Detect which cell encompasses the target text, then output its [x, y] center coordinate. 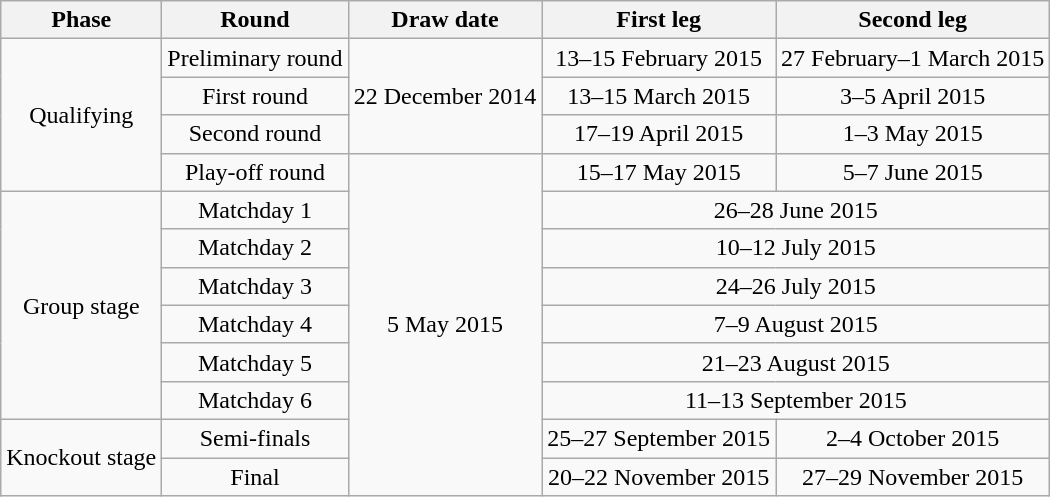
25–27 September 2015 [659, 438]
First leg [659, 20]
7–9 August 2015 [796, 324]
22 December 2014 [445, 96]
Preliminary round [255, 58]
Play-off round [255, 172]
Round [255, 20]
First round [255, 96]
Qualifying [82, 115]
27–29 November 2015 [913, 477]
11–13 September 2015 [796, 400]
13–15 March 2015 [659, 96]
Knockout stage [82, 457]
10–12 July 2015 [796, 248]
20–22 November 2015 [659, 477]
Matchday 6 [255, 400]
Matchday 4 [255, 324]
2–4 October 2015 [913, 438]
Matchday 3 [255, 286]
26–28 June 2015 [796, 210]
Matchday 5 [255, 362]
1–3 May 2015 [913, 134]
Phase [82, 20]
Matchday 1 [255, 210]
5–7 June 2015 [913, 172]
21–23 August 2015 [796, 362]
Draw date [445, 20]
Second round [255, 134]
3–5 April 2015 [913, 96]
24–26 July 2015 [796, 286]
Group stage [82, 305]
17–19 April 2015 [659, 134]
Matchday 2 [255, 248]
5 May 2015 [445, 324]
Final [255, 477]
Semi-finals [255, 438]
15–17 May 2015 [659, 172]
Second leg [913, 20]
13–15 February 2015 [659, 58]
27 February–1 March 2015 [913, 58]
